Provide the (X, Y) coordinate of the cell's center where the given text is located.  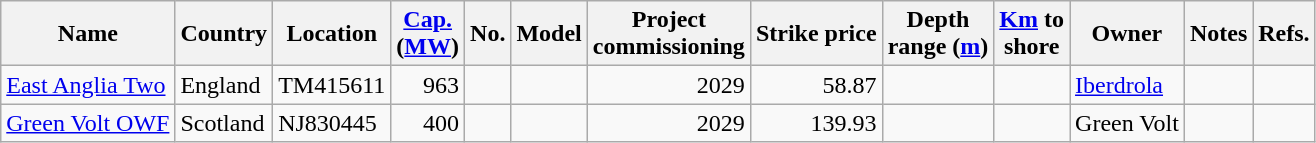
Cap. (MW) (428, 34)
139.93 (816, 123)
Model (549, 34)
Scotland (224, 123)
East Anglia Two (88, 85)
Km toshore (1032, 34)
Country (224, 34)
Strike price (816, 34)
TM415611 (332, 85)
Notes (1218, 34)
Refs. (1284, 34)
No. (488, 34)
Owner (1128, 34)
Projectcommissioning (668, 34)
Iberdrola (1128, 85)
400 (428, 123)
Location (332, 34)
963 (428, 85)
Green Volt (1128, 123)
NJ830445 (332, 123)
Green Volt OWF (88, 123)
Depthrange (m) (938, 34)
England (224, 85)
Name (88, 34)
58.87 (816, 85)
